Output the (X, Y) coordinate of the center of the cell containing the given text.  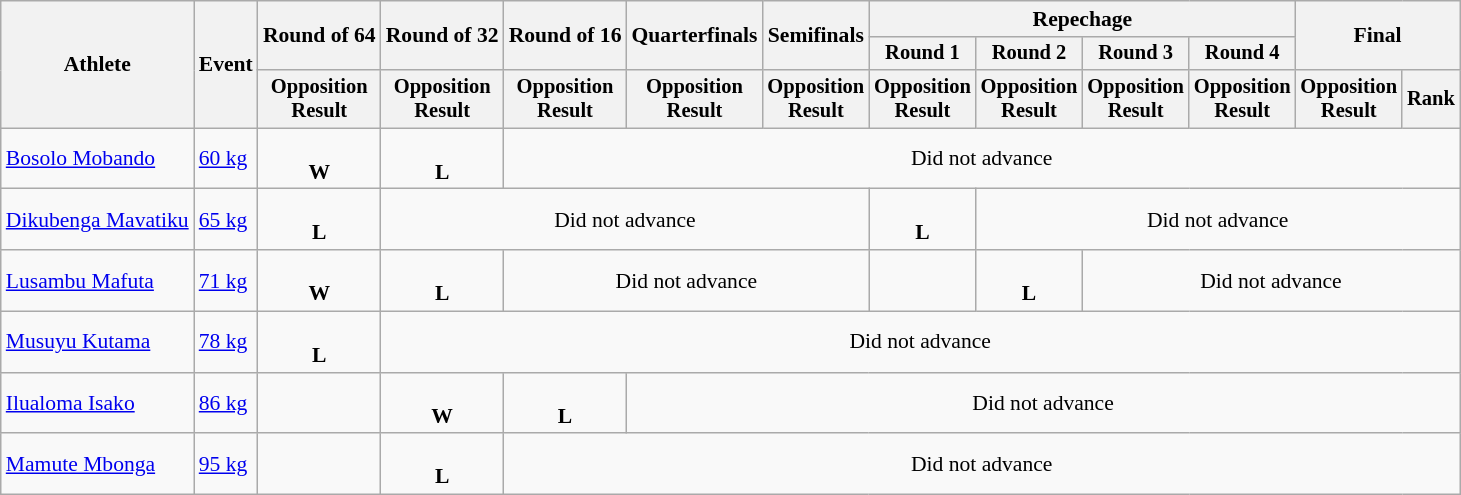
Ilualoma Isako (98, 404)
Bosolo Mobando (98, 158)
86 kg (226, 404)
Round 1 (922, 54)
Round 3 (1136, 54)
Musuyu Kutama (98, 342)
Lusambu Mafuta (98, 280)
Dikubenga Mavatiku (98, 220)
78 kg (226, 342)
Event (226, 64)
Round 2 (1030, 54)
Quarterfinals (694, 36)
Mamute Mbonga (98, 464)
65 kg (226, 220)
Round 4 (1242, 54)
Athlete (98, 64)
Final (1377, 36)
Semifinals (816, 36)
Repechage (1082, 19)
Round of 16 (566, 36)
95 kg (226, 464)
Round of 32 (442, 36)
60 kg (226, 158)
Rank (1431, 99)
71 kg (226, 280)
Round of 64 (320, 36)
